Output the [x, y] coordinate of the center of the cell containing the given text.  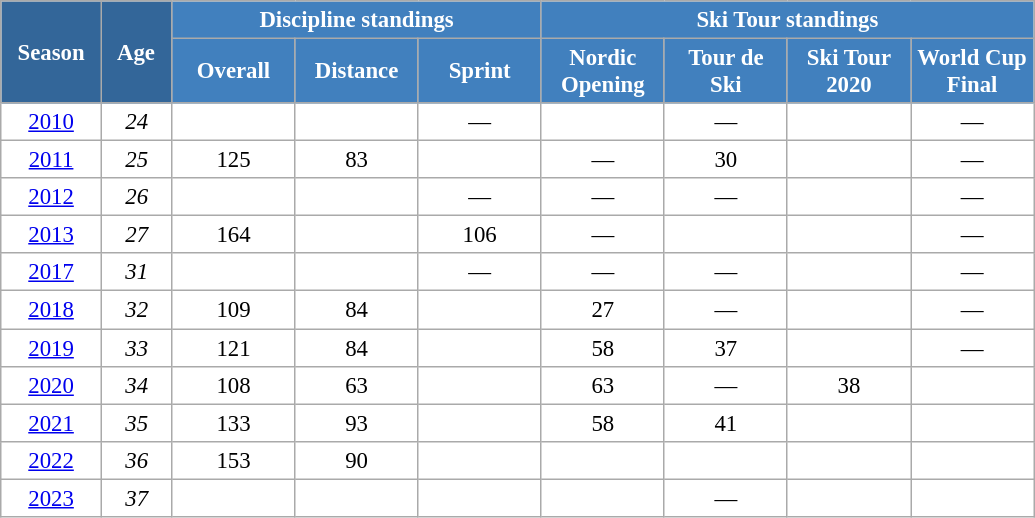
121 [234, 348]
93 [356, 423]
164 [234, 235]
90 [356, 460]
38 [848, 385]
153 [234, 460]
36 [136, 460]
2023 [52, 498]
Overall [234, 72]
World CupFinal [972, 72]
41 [726, 423]
2021 [52, 423]
31 [136, 273]
35 [136, 423]
Discipline standings [356, 20]
2019 [52, 348]
83 [356, 160]
2011 [52, 160]
24 [136, 122]
106 [480, 235]
30 [726, 160]
Tour deSki [726, 72]
33 [136, 348]
108 [234, 385]
Season [52, 52]
2020 [52, 385]
Ski Tour standings [787, 20]
34 [136, 385]
125 [234, 160]
109 [234, 310]
2010 [52, 122]
Ski Tour2020 [848, 72]
2022 [52, 460]
25 [136, 160]
Age [136, 52]
NordicOpening [602, 72]
32 [136, 310]
2012 [52, 197]
2013 [52, 235]
2018 [52, 310]
133 [234, 423]
Distance [356, 72]
26 [136, 197]
Sprint [480, 72]
2017 [52, 273]
